Return the (X, Y) coordinate for the center point of the cell that contains the specified text.  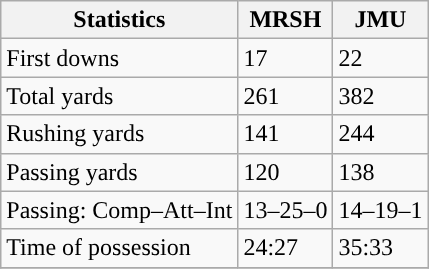
Total yards (120, 96)
Statistics (120, 20)
17 (286, 58)
261 (286, 96)
13–25–0 (286, 210)
Time of possession (120, 248)
14–19–1 (380, 210)
141 (286, 134)
JMU (380, 20)
First downs (120, 58)
Passing: Comp–Att–Int (120, 210)
35:33 (380, 248)
MRSH (286, 20)
120 (286, 172)
138 (380, 172)
Rushing yards (120, 134)
382 (380, 96)
244 (380, 134)
22 (380, 58)
24:27 (286, 248)
Passing yards (120, 172)
